Locate the cell with the specified text and output its [X, Y] center coordinate. 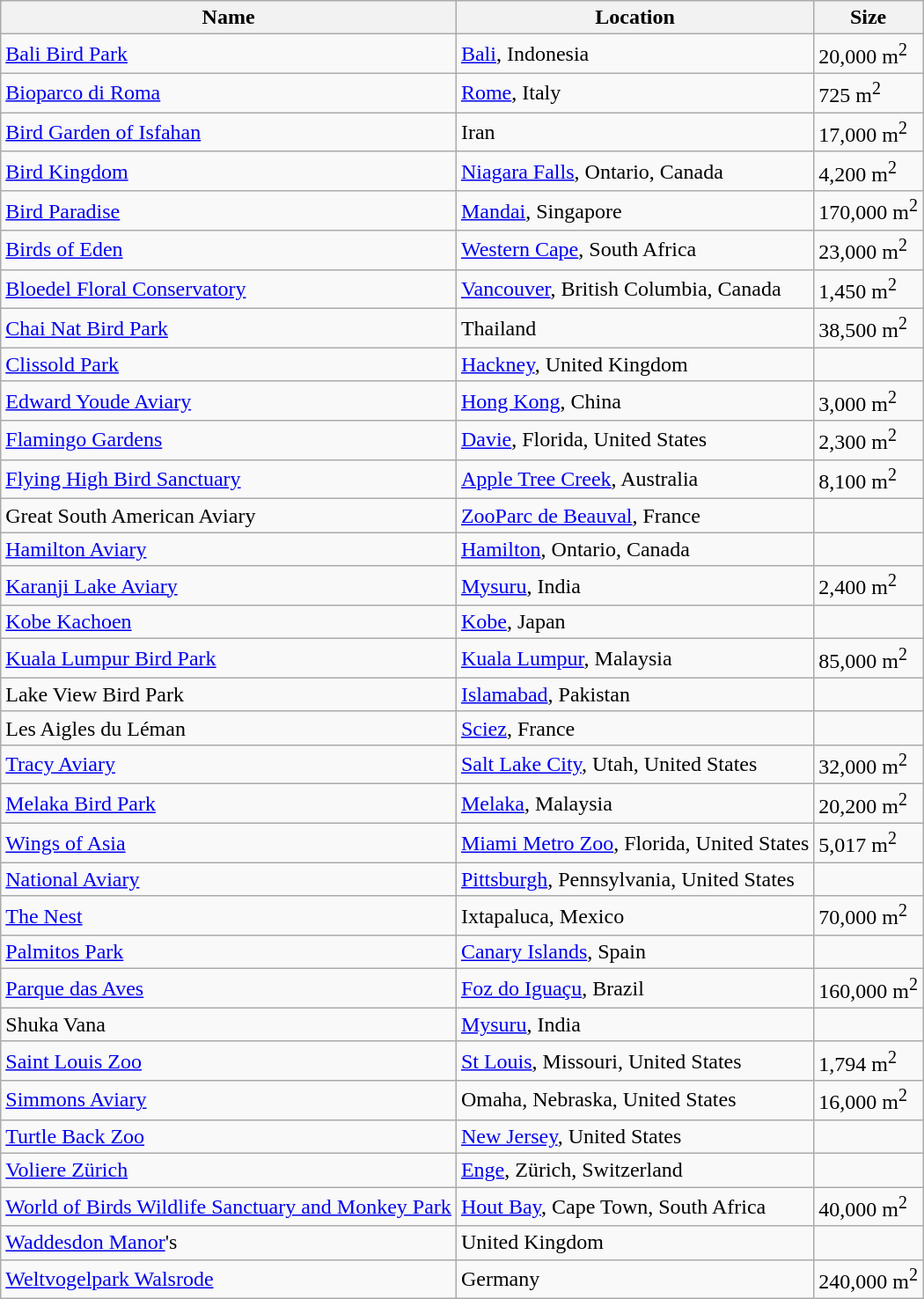
Karanji Lake Aviary [229, 586]
Lake View Bird Park [229, 694]
Weltvogelpark Walsrode [229, 1280]
23,000 m2 [869, 250]
The Nest [229, 915]
Shuka Vana [229, 1024]
1,794 m2 [869, 1061]
3,000 m2 [869, 401]
Apple Tree Creek, Australia [634, 479]
Kobe, Japan [634, 622]
Clissold Park [229, 364]
Davie, Florida, United States [634, 440]
Name [229, 18]
240,000 m2 [869, 1280]
32,000 m2 [869, 764]
United Kingdom [634, 1243]
Western Cape, South Africa [634, 250]
Pittsburgh, Pennsylvania, United States [634, 879]
170,000 m2 [869, 211]
2,300 m2 [869, 440]
Thailand [634, 329]
Bali Bird Park [229, 55]
Niagara Falls, Ontario, Canada [634, 171]
Kuala Lumpur Bird Park [229, 658]
20,000 m2 [869, 55]
20,200 m2 [869, 804]
Great South American Aviary [229, 516]
Kobe Kachoen [229, 622]
8,100 m2 [869, 479]
Bird Paradise [229, 211]
Hong Kong, China [634, 401]
Canary Islands, Spain [634, 952]
St Louis, Missouri, United States [634, 1061]
Bioparco di Roma [229, 93]
Sciez, France [634, 728]
Simmons Aviary [229, 1100]
Flying High Bird Sanctuary [229, 479]
Iran [634, 132]
Foz do Iguaçu, Brazil [634, 989]
Hout Bay, Cape Town, South Africa [634, 1207]
Islamabad, Pakistan [634, 694]
ZooParc de Beauval, France [634, 516]
Hamilton, Ontario, Canada [634, 549]
Mandai, Singapore [634, 211]
Chai Nat Bird Park [229, 329]
Bloedel Floral Conservatory [229, 289]
Hamilton Aviary [229, 549]
Kuala Lumpur, Malaysia [634, 658]
38,500 m2 [869, 329]
Voliere Zürich [229, 1171]
Size [869, 18]
Hackney, United Kingdom [634, 364]
Bird Kingdom [229, 171]
Waddesdon Manor's [229, 1243]
New Jersey, United States [634, 1136]
5,017 m2 [869, 843]
85,000 m2 [869, 658]
2,400 m2 [869, 586]
Flamingo Gardens [229, 440]
World of Birds Wildlife Sanctuary and Monkey Park [229, 1207]
Bird Garden of Isfahan [229, 132]
Location [634, 18]
70,000 m2 [869, 915]
Melaka Bird Park [229, 804]
Bali, Indonesia [634, 55]
Les Aigles du Léman [229, 728]
Ixtapaluca, Mexico [634, 915]
Edward Youde Aviary [229, 401]
Vancouver, British Columbia, Canada [634, 289]
Germany [634, 1280]
Tracy Aviary [229, 764]
Parque das Aves [229, 989]
40,000 m2 [869, 1207]
16,000 m2 [869, 1100]
Birds of Eden [229, 250]
Melaka, Malaysia [634, 804]
National Aviary [229, 879]
1,450 m2 [869, 289]
160,000 m2 [869, 989]
4,200 m2 [869, 171]
Enge, Zürich, Switzerland [634, 1171]
Turtle Back Zoo [229, 1136]
Salt Lake City, Utah, United States [634, 764]
725 m2 [869, 93]
Wings of Asia [229, 843]
17,000 m2 [869, 132]
Omaha, Nebraska, United States [634, 1100]
Rome, Italy [634, 93]
Saint Louis Zoo [229, 1061]
Palmitos Park [229, 952]
Miami Metro Zoo, Florida, United States [634, 843]
